Find where the given text appears and provide that cell's center as (x, y) coordinate. 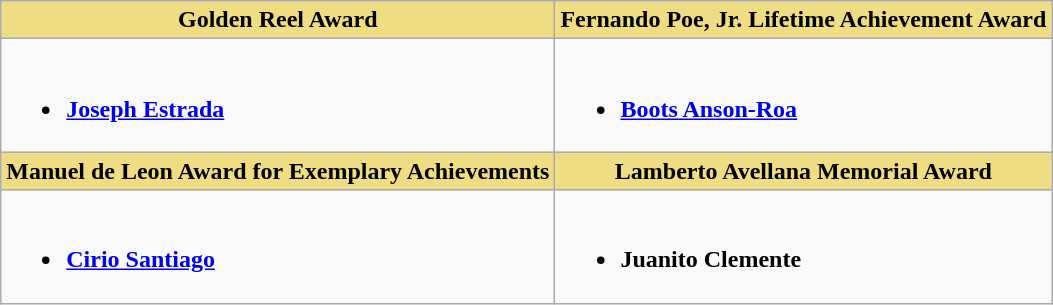
Juanito Clemente (804, 246)
Joseph Estrada (278, 96)
Fernando Poe, Jr. Lifetime Achievement Award (804, 20)
Golden Reel Award (278, 20)
Boots Anson-Roa (804, 96)
Manuel de Leon Award for Exemplary Achievements (278, 171)
Cirio Santiago (278, 246)
Lamberto Avellana Memorial Award (804, 171)
